Output the [X, Y] coordinate of the center of the cell containing the given text.  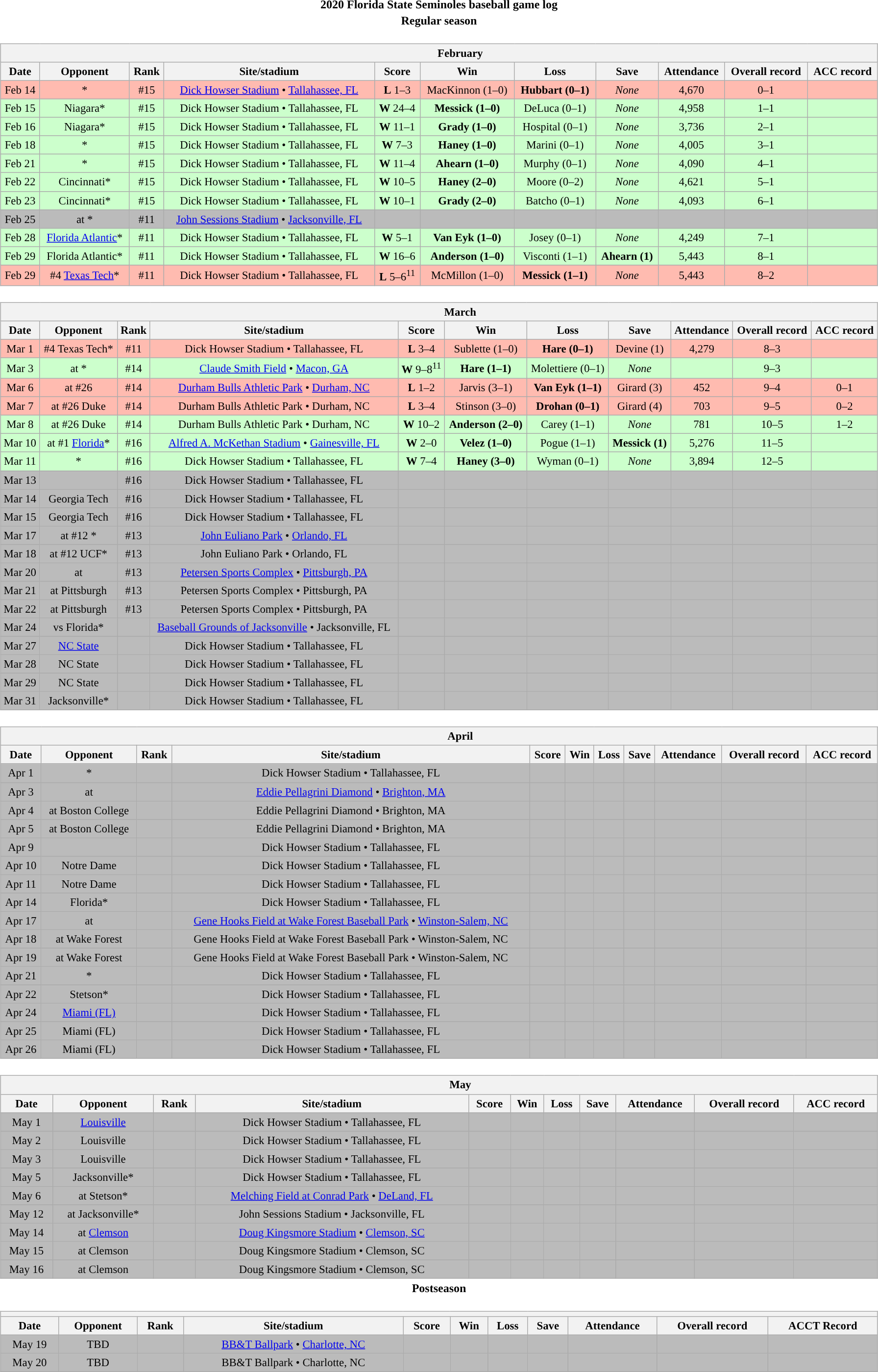
10–5 [772, 424]
Hubbart (0–1) [555, 90]
Hospital (0–1) [555, 127]
March [439, 312]
Ahearn (1) [627, 256]
9–3 [772, 368]
at Jacksonville* [103, 1214]
May 2 [26, 1140]
April [439, 736]
11–5 [772, 443]
at #26 [78, 388]
L 1–2 [421, 388]
Apr 24 [21, 1013]
Murphy (0–1) [555, 164]
W 24–4 [397, 108]
Mar 8 [20, 424]
2–1 [766, 127]
Feb 14 [21, 90]
W 16–6 [397, 256]
W 5–1 [397, 237]
Drohan (0–1) [567, 406]
Apr 18 [21, 939]
W 10–1 [397, 200]
Stinson (3–0) [486, 406]
May 19 [30, 1345]
Feb 28 [21, 237]
4,670 [692, 90]
5,276 [702, 443]
Mar 7 [20, 406]
Mar 13 [20, 480]
Devine (1) [639, 349]
May 5 [26, 1177]
Van Eyk (1–1) [567, 388]
Apr 17 [21, 921]
Mar 6 [20, 388]
Ahearn (1–0) [467, 164]
May 12 [26, 1214]
Apr 25 [21, 1031]
Messick (1–0) [467, 108]
W 11–1 [397, 127]
W 10–5 [397, 182]
Josey (0–1) [555, 237]
Hare (1–1) [486, 368]
Baseball Grounds of Jacksonville • Jacksonville, FL [274, 627]
Grady (1–0) [467, 127]
1–2 [845, 424]
Apr 9 [21, 847]
Mar 15 [20, 517]
L 1–3 [397, 90]
Haney (3–0) [486, 461]
Mar 18 [20, 553]
Visconti (1–1) [555, 256]
Apr 19 [21, 957]
Alfred A. McKethan Stadium • Gainesville, FL [274, 443]
W 9–811 [421, 368]
Messick (1) [639, 443]
7–1 [766, 237]
8–1 [766, 256]
MacKinnon (1–0) [467, 90]
3–1 [766, 145]
Mar 24 [20, 627]
Haney (1–0) [467, 145]
Girard (4) [639, 406]
Mar 21 [20, 591]
Anderson (2–0) [486, 424]
W 2–0 [421, 443]
Apr 4 [21, 810]
May 14 [26, 1232]
Mar 22 [20, 609]
Mar 29 [20, 683]
Florida* [89, 902]
Wyman (0–1) [567, 461]
Mar 20 [20, 572]
Feb 22 [21, 182]
Molettiere (0–1) [567, 368]
ACCT Record [823, 1326]
at #12 UCF* [78, 553]
Mar 11 [20, 461]
Apr 14 [21, 902]
at #12 * [78, 535]
at #1 Florida* [78, 443]
Mar 31 [20, 701]
Stetson* [89, 995]
0–2 [845, 406]
W 10–2 [421, 424]
May 1 [26, 1122]
Feb 21 [21, 164]
May 3 [26, 1159]
Mar 10 [20, 443]
4–1 [766, 164]
W 7–4 [421, 461]
Mar 1 [20, 349]
McMillon (1–0) [467, 275]
Feb 18 [21, 145]
May [439, 1085]
Apr 3 [21, 792]
Apr 1 [21, 773]
May 20 [30, 1363]
Van Eyk (1–0) [467, 237]
Apr 10 [21, 865]
Anderson (1–0) [467, 256]
vs Florida* [78, 627]
4,621 [692, 182]
9–4 [772, 388]
781 [702, 424]
Feb 16 [21, 127]
Moore (0–2) [555, 182]
9–5 [772, 406]
6–1 [766, 200]
May 16 [26, 1269]
Apr 11 [21, 884]
4,249 [692, 237]
Hare (0–1) [567, 349]
DeLuca (0–1) [555, 108]
Claude Smith Field • Macon, GA [274, 368]
Haney (2–0) [467, 182]
Marini (0–1) [555, 145]
Mar 14 [20, 499]
Carey (1–1) [567, 424]
Apr 22 [21, 995]
4,958 [692, 108]
Jarvis (3–1) [486, 388]
Batcho (0–1) [555, 200]
W 11–4 [397, 164]
4,093 [692, 200]
3,736 [692, 127]
4,090 [692, 164]
5–1 [766, 182]
Mar 27 [20, 646]
1–1 [766, 108]
May 15 [26, 1251]
Mar 17 [20, 535]
Apr 26 [21, 1049]
Girard (3) [639, 388]
Apr 21 [21, 976]
Sublette (1–0) [486, 349]
Grady (2–0) [467, 200]
at Stetson* [103, 1196]
4,005 [692, 145]
February [439, 53]
May 6 [26, 1196]
4,279 [702, 349]
3,894 [702, 461]
452 [702, 388]
W 7–3 [397, 145]
8–2 [766, 275]
Melching Field at Conrad Park • DeLand, FL [332, 1196]
703 [702, 406]
8–3 [772, 349]
L 5–611 [397, 275]
Mar 28 [20, 664]
Velez (1–0) [486, 443]
Mar 3 [20, 368]
Pogue (1–1) [567, 443]
Feb 23 [21, 200]
Feb 15 [21, 108]
Feb 25 [21, 219]
Apr 5 [21, 828]
Messick (1–1) [555, 275]
12–5 [772, 461]
